Locate the cell with the specified text and output its (X, Y) center coordinate. 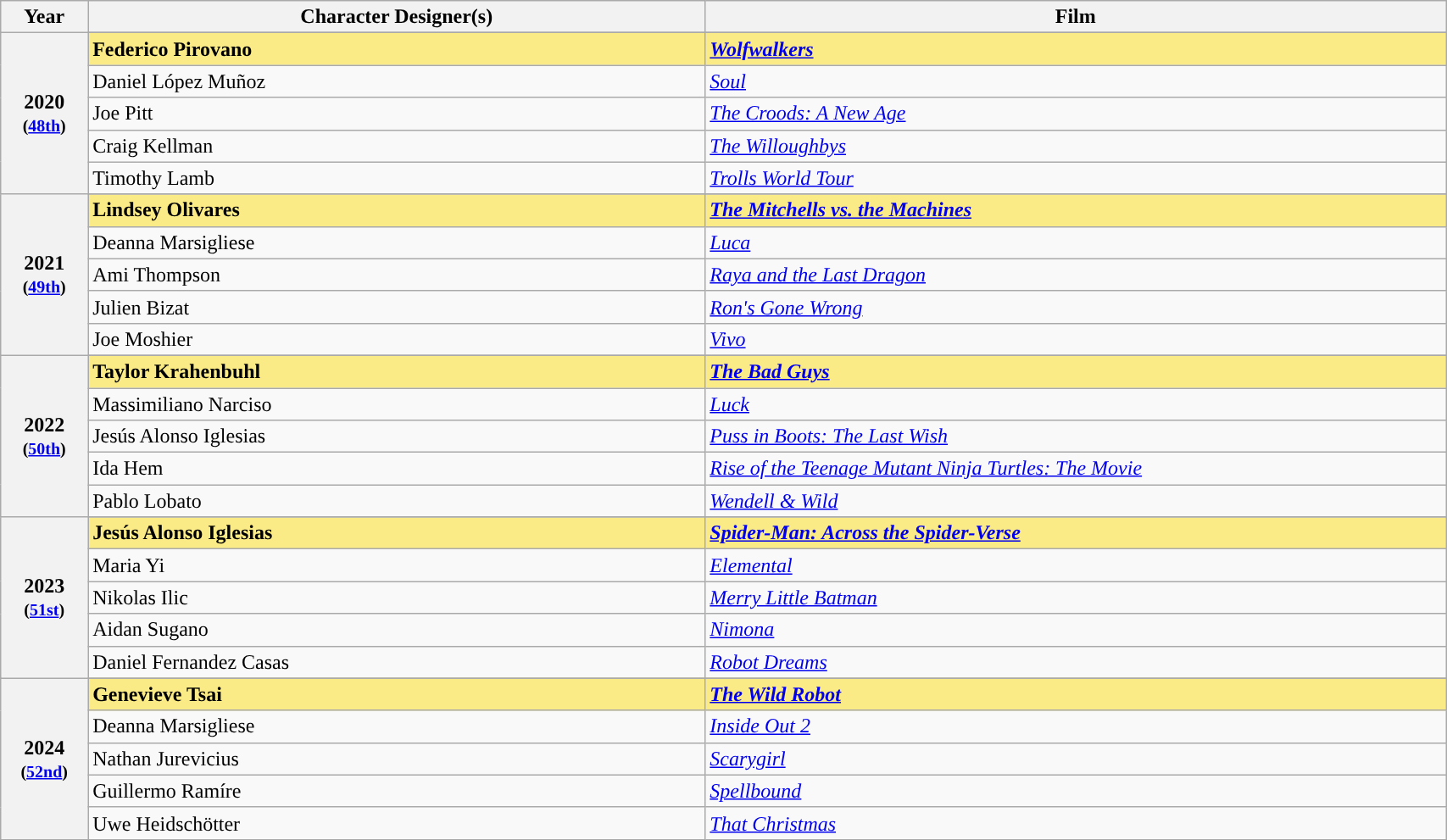
Spellbound (1076, 791)
2023 (51st) (44, 598)
Trolls World Tour (1076, 178)
The Mitchells vs. the Machines (1076, 210)
Spider-Man: Across the Spider-Verse (1076, 533)
Joe Moshier (397, 339)
Merry Little Batman (1076, 598)
Wendell & Wild (1076, 501)
Ida Hem (397, 469)
Joe Pitt (397, 114)
Craig Kellman (397, 146)
That Christmas (1076, 823)
Guillermo Ramíre (397, 791)
Raya and the Last Dragon (1076, 275)
Rise of the Teenage Mutant Ninja Turtles: The Movie (1076, 469)
Film (1076, 17)
Daniel Fernandez Casas (397, 662)
Daniel López Muñoz (397, 81)
Luck (1076, 404)
The Croods: A New Age (1076, 114)
Uwe Heidschötter (397, 823)
Elemental (1076, 565)
Taylor Krahenbuhl (397, 371)
Ron's Gone Wrong (1076, 307)
Scarygirl (1076, 759)
The Bad Guys (1076, 371)
Puss in Boots: The Last Wish (1076, 437)
Massimiliano Narciso (397, 404)
2021 (49th) (44, 275)
Wolfwalkers (1076, 49)
Pablo Lobato (397, 501)
2022 (50th) (44, 436)
Lindsey Olivares (397, 210)
Ami Thompson (397, 275)
Nimona (1076, 630)
Robot Dreams (1076, 662)
Nikolas Ilic (397, 598)
2024 (52nd) (44, 759)
Year (44, 17)
Federico Pirovano (397, 49)
Nathan Jurevicius (397, 759)
Julien Bizat (397, 307)
Vivo (1076, 339)
Inside Out 2 (1076, 726)
The Wild Robot (1076, 694)
Luca (1076, 242)
Soul (1076, 81)
2020 (48th) (44, 114)
Character Designer(s) (397, 17)
Maria Yi (397, 565)
The Willoughbys (1076, 146)
Timothy Lamb (397, 178)
Aidan Sugano (397, 630)
Genevieve Tsai (397, 694)
